Locate the cell with the specified text and output its (X, Y) center coordinate. 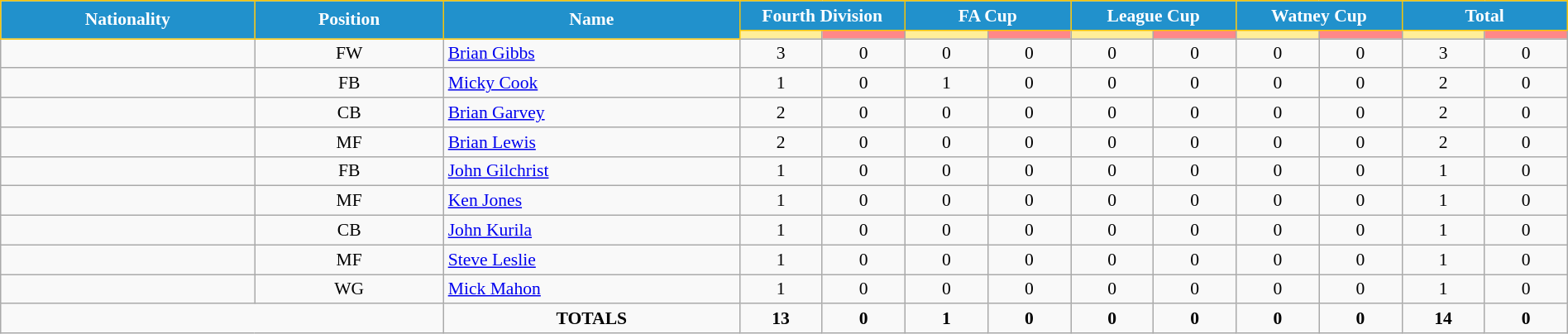
Brian Garvey (592, 112)
John Gilchrist (592, 171)
TOTALS (592, 319)
Steve Leslie (592, 260)
League Cup (1153, 16)
Position (349, 20)
Nationality (127, 20)
Fourth Division (822, 16)
John Kurila (592, 231)
Micky Cook (592, 83)
13 (781, 319)
Brian Gibbs (592, 54)
Ken Jones (592, 201)
FA Cup (987, 16)
WG (349, 289)
Mick Mahon (592, 289)
14 (1443, 319)
FW (349, 54)
Brian Lewis (592, 142)
Name (592, 20)
Total (1484, 16)
Watney Cup (1319, 16)
